Extract the [x, y] coordinate from the center of the cell holding the provided text.  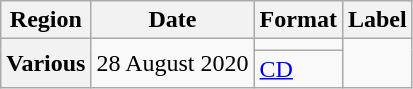
Various [46, 64]
Date [172, 20]
Format [298, 20]
Label [377, 20]
CD [298, 69]
28 August 2020 [172, 64]
Region [46, 20]
